Capture the cell that displays the provided text and extract its (X, Y) central coordinate. 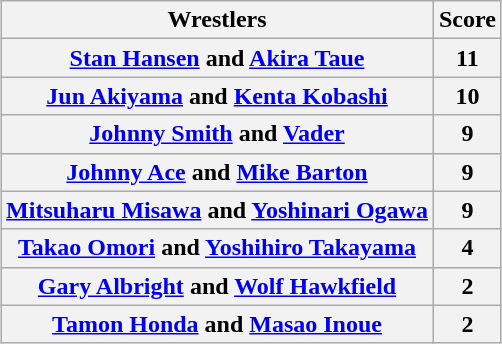
Johnny Ace and Mike Barton (218, 172)
11 (467, 58)
10 (467, 96)
Johnny Smith and Vader (218, 134)
Score (467, 20)
Gary Albright and Wolf Hawkfield (218, 286)
Tamon Honda and Masao Inoue (218, 324)
Stan Hansen and Akira Taue (218, 58)
Wrestlers (218, 20)
Takao Omori and Yoshihiro Takayama (218, 248)
Jun Akiyama and Kenta Kobashi (218, 96)
Mitsuharu Misawa and Yoshinari Ogawa (218, 210)
4 (467, 248)
